Scan for the cell matching the given text and deliver its [X, Y] coordinate at center. 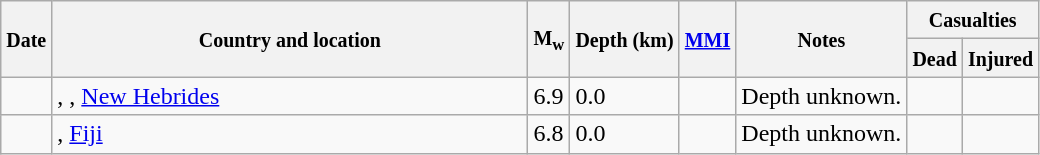
Casualties [973, 20]
MMI [708, 39]
Country and location [290, 39]
Injured [1000, 58]
Dead [935, 58]
Mw [549, 39]
6.8 [549, 134]
, Fiji [290, 134]
Depth (km) [624, 39]
Notes [822, 39]
Date [26, 39]
, , New Hebrides [290, 96]
6.9 [549, 96]
